Find where the given text appears and provide that cell's center as (X, Y) coordinate. 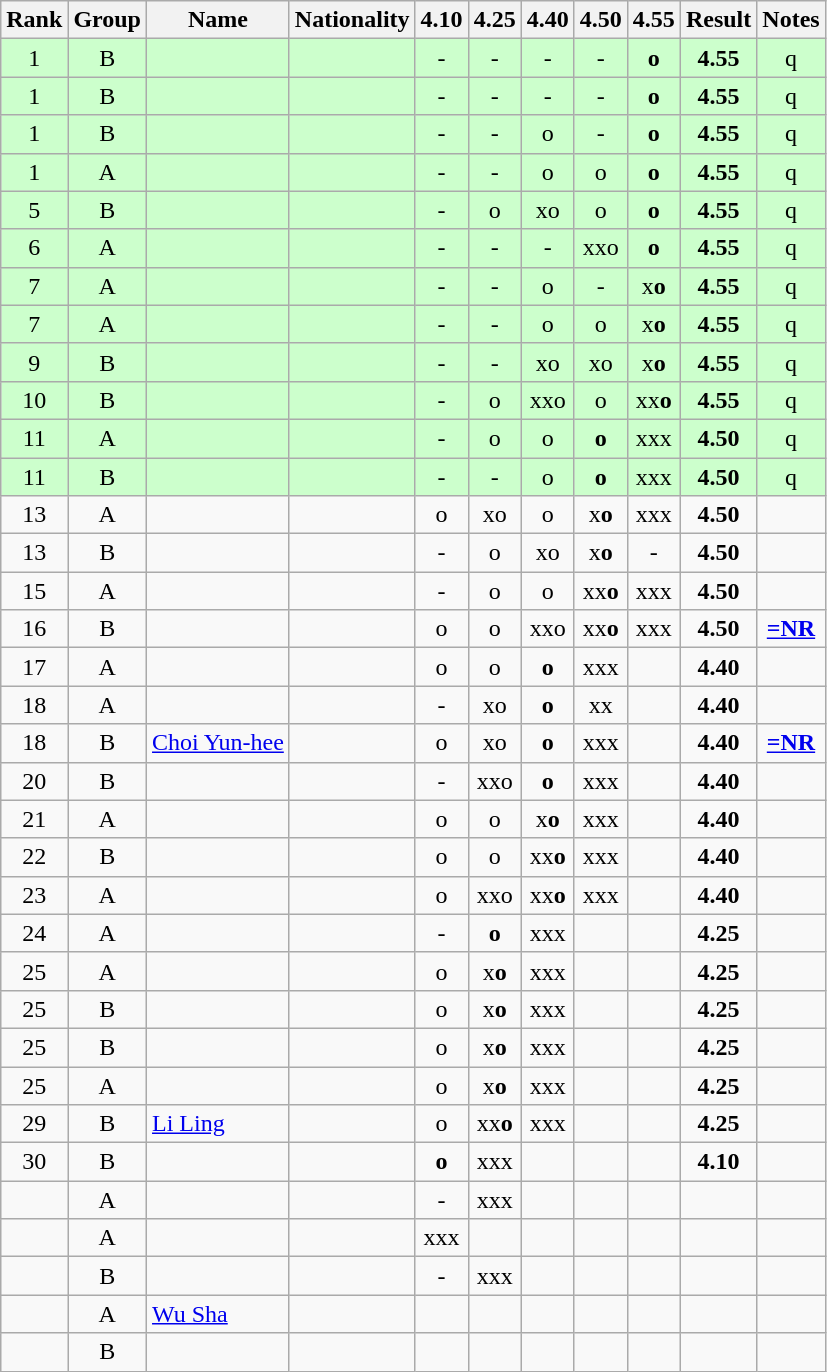
29 (34, 1124)
21 (34, 819)
Name (218, 20)
10 (34, 400)
Choi Yun-hee (218, 743)
Wu Sha (218, 1314)
6 (34, 248)
22 (34, 857)
Result (718, 20)
Group (108, 20)
16 (34, 629)
24 (34, 933)
15 (34, 591)
Notes (791, 20)
23 (34, 895)
5 (34, 210)
Li Ling (218, 1124)
30 (34, 1162)
17 (34, 667)
Rank (34, 20)
9 (34, 362)
20 (34, 781)
xx (600, 705)
Nationality (352, 20)
